Determine the (X, Y) coordinate at the center of the cell enclosing the given text.  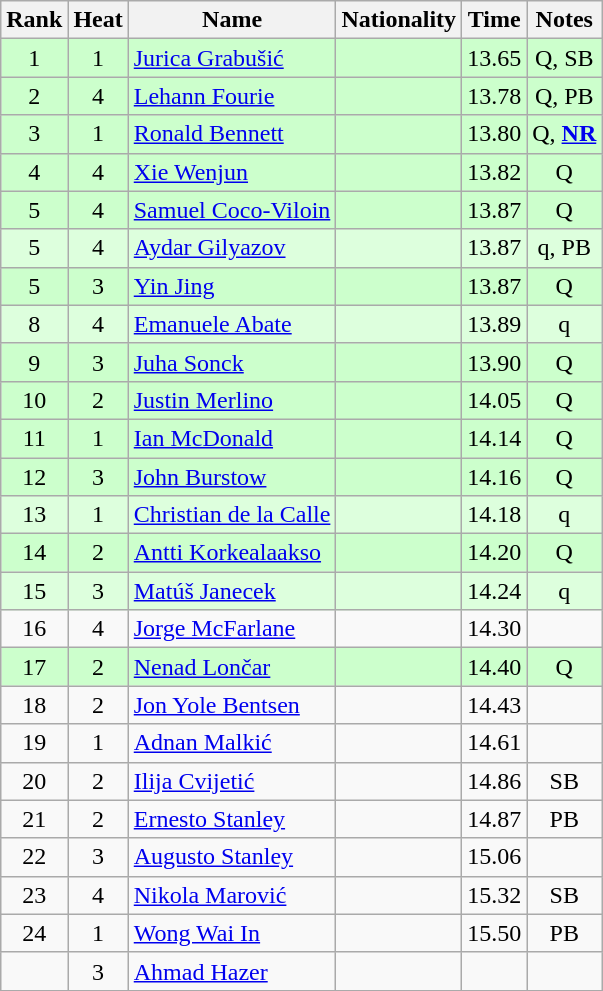
Yin Jing (232, 286)
q, PB (564, 248)
Juha Sonck (232, 362)
14.18 (494, 515)
Samuel Coco-Viloin (232, 210)
13.89 (494, 324)
Jurica Grabušić (232, 58)
Christian de la Calle (232, 515)
13.82 (494, 172)
Ronald Bennett (232, 134)
Justin Merlino (232, 400)
14.14 (494, 438)
10 (34, 400)
14.86 (494, 781)
16 (34, 629)
17 (34, 667)
14.05 (494, 400)
Wong Wai In (232, 933)
21 (34, 819)
Q, PB (564, 96)
12 (34, 477)
Time (494, 20)
18 (34, 705)
14.61 (494, 743)
23 (34, 895)
Xie Wenjun (232, 172)
Antti Korkealaakso (232, 553)
Q, SB (564, 58)
14 (34, 553)
Aydar Gilyazov (232, 248)
13.78 (494, 96)
Q, NR (564, 134)
14.30 (494, 629)
Ahmad Hazer (232, 971)
20 (34, 781)
Matúš Janecek (232, 591)
13.80 (494, 134)
Emanuele Abate (232, 324)
14.87 (494, 819)
14.43 (494, 705)
Lehann Fourie (232, 96)
14.40 (494, 667)
13 (34, 515)
Nikola Marović (232, 895)
24 (34, 933)
Jon Yole Bentsen (232, 705)
15 (34, 591)
Rank (34, 20)
Adnan Malkić (232, 743)
Nationality (399, 20)
15.06 (494, 857)
Augusto Stanley (232, 857)
Name (232, 20)
Heat (98, 20)
Nenad Lončar (232, 667)
22 (34, 857)
14.20 (494, 553)
14.24 (494, 591)
8 (34, 324)
13.65 (494, 58)
9 (34, 362)
Ernesto Stanley (232, 819)
Ilija Cvijetić (232, 781)
Jorge McFarlane (232, 629)
Ian McDonald (232, 438)
11 (34, 438)
Notes (564, 20)
19 (34, 743)
14.16 (494, 477)
John Burstow (232, 477)
15.50 (494, 933)
13.90 (494, 362)
15.32 (494, 895)
